Scan for the cell matching the given text and deliver its (X, Y) coordinate at center. 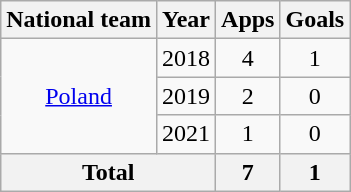
2021 (186, 134)
2018 (186, 58)
4 (248, 58)
2 (248, 96)
7 (248, 172)
Poland (79, 96)
Apps (248, 20)
Goals (315, 20)
2019 (186, 96)
Total (108, 172)
National team (79, 20)
Year (186, 20)
